Locate the cell with the specified text and output its (X, Y) center coordinate. 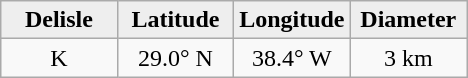
29.0° N (175, 58)
Delisle (59, 20)
Diameter (408, 20)
K (59, 58)
38.4° W (292, 58)
Latitude (175, 20)
3 km (408, 58)
Longitude (292, 20)
